Return the [x, y] coordinate for the center point of the cell that contains the specified text.  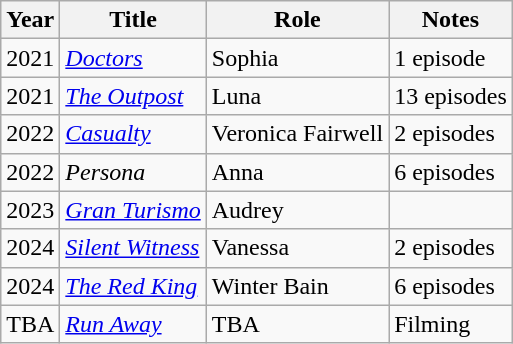
Silent Witness [133, 248]
Role [297, 20]
Vanessa [297, 248]
The Red King [133, 286]
Doctors [133, 58]
Casualty [133, 134]
Notes [451, 20]
Year [30, 20]
Luna [297, 96]
13 episodes [451, 96]
Veronica Fairwell [297, 134]
The Outpost [133, 96]
Gran Turismo [133, 210]
2023 [30, 210]
Sophia [297, 58]
Run Away [133, 324]
Persona [133, 172]
1 episode [451, 58]
Audrey [297, 210]
Filming [451, 324]
Anna [297, 172]
Title [133, 20]
Winter Bain [297, 286]
